From the cell containing the given text, extract its center point as (X, Y) coordinate. 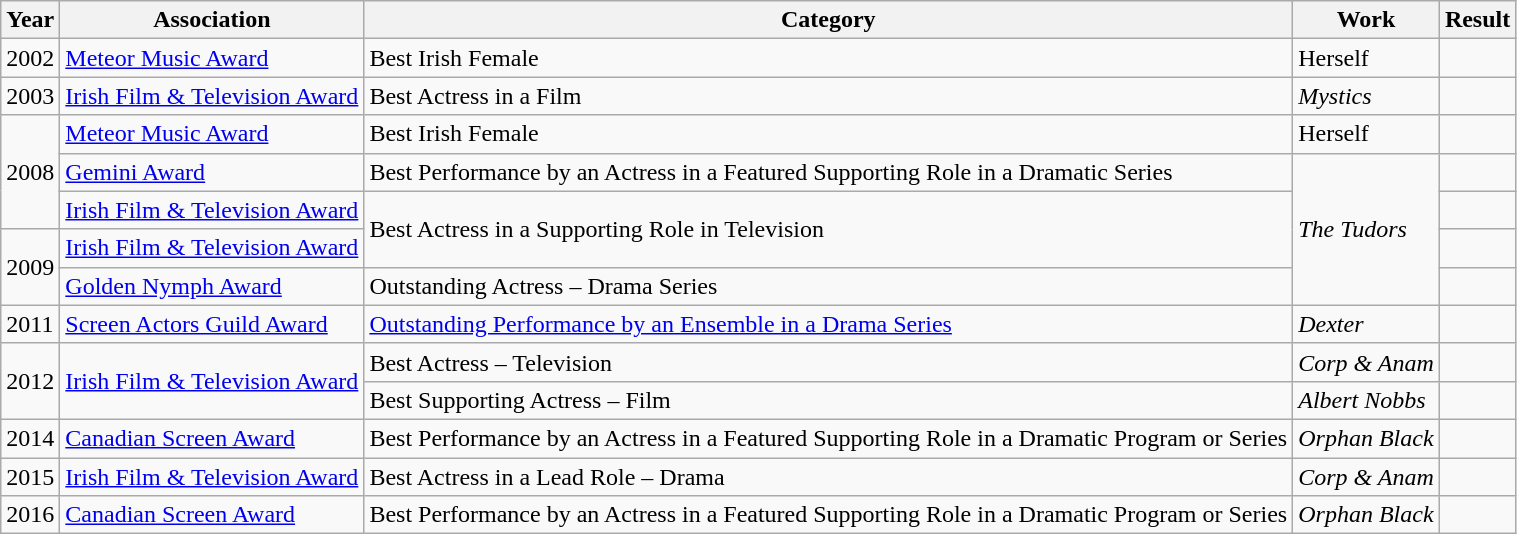
Best Performance by an Actress in a Featured Supporting Role in a Dramatic Series (828, 172)
2016 (30, 515)
Screen Actors Guild Award (212, 324)
2002 (30, 58)
2012 (30, 381)
Year (30, 20)
Result (1477, 20)
2003 (30, 96)
Outstanding Actress – Drama Series (828, 286)
2009 (30, 267)
Golden Nymph Award (212, 286)
Association (212, 20)
Best Actress – Television (828, 362)
Category (828, 20)
2008 (30, 172)
Mystics (1366, 96)
Best Actress in a Supporting Role in Television (828, 229)
The Tudors (1366, 229)
Work (1366, 20)
Best Actress in a Lead Role – Drama (828, 477)
2011 (30, 324)
2014 (30, 438)
Dexter (1366, 324)
Best Supporting Actress – Film (828, 400)
Gemini Award (212, 172)
2015 (30, 477)
Best Actress in a Film (828, 96)
Outstanding Performance by an Ensemble in a Drama Series (828, 324)
Albert Nobbs (1366, 400)
